Search for the cell housing the specified text and yield its (x, y) center coordinate. 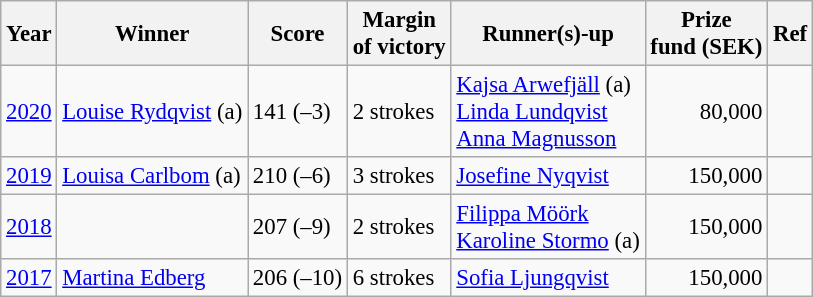
2020 (29, 112)
Score (298, 34)
Ref (790, 34)
Martina Edberg (152, 278)
Louise Rydqvist (a) (152, 112)
Kajsa Arwefjäll (a) Linda Lundqvist Anna Magnusson (548, 112)
2018 (29, 228)
2017 (29, 278)
Sofia Ljungqvist (548, 278)
Winner (152, 34)
Runner(s)-up (548, 34)
2019 (29, 176)
3 strokes (399, 176)
Filippa Möörk Karoline Stormo (a) (548, 228)
210 (–6) (298, 176)
Prizefund (SEK) (706, 34)
206 (–10) (298, 278)
80,000 (706, 112)
6 strokes (399, 278)
Marginof victory (399, 34)
Josefine Nyqvist (548, 176)
Year (29, 34)
207 (–9) (298, 228)
141 (–3) (298, 112)
Louisa Carlbom (a) (152, 176)
